Scan for the cell matching the given text and deliver its [x, y] coordinate at center. 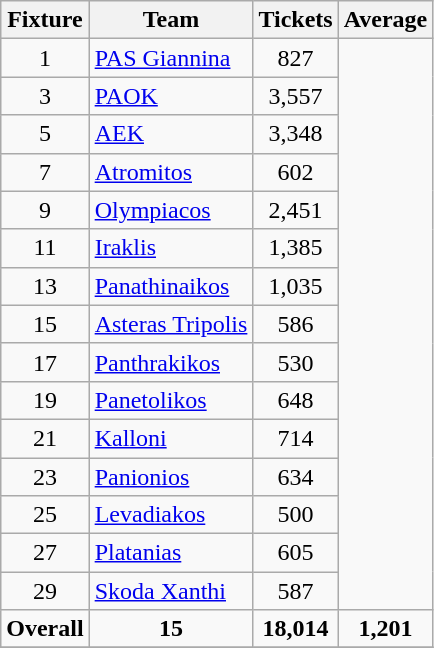
21 [45, 438]
Iraklis [171, 248]
714 [296, 438]
PAOK [171, 96]
530 [296, 362]
605 [296, 553]
586 [296, 324]
500 [296, 515]
17 [45, 362]
Panetolikos [171, 400]
648 [296, 400]
Skoda Xanthi [171, 591]
Overall [45, 629]
25 [45, 515]
634 [296, 477]
587 [296, 591]
3,557 [296, 96]
3 [45, 96]
Tickets [296, 20]
AEK [171, 134]
5 [45, 134]
Asteras Tripolis [171, 324]
27 [45, 553]
29 [45, 591]
9 [45, 210]
11 [45, 248]
19 [45, 400]
Atromitos [171, 172]
602 [296, 172]
827 [296, 58]
Average [386, 20]
23 [45, 477]
1 [45, 58]
Panathinaikos [171, 286]
1,385 [296, 248]
3,348 [296, 134]
Platanias [171, 553]
Panthrakikos [171, 362]
Panionios [171, 477]
Levadiakos [171, 515]
Kalloni [171, 438]
1,035 [296, 286]
2,451 [296, 210]
Fixture [45, 20]
13 [45, 286]
Olympiacos [171, 210]
PAS Giannina [171, 58]
18,014 [296, 629]
7 [45, 172]
Team [171, 20]
1,201 [386, 629]
